Extract the [X, Y] coordinate from the center of the cell holding the provided text.  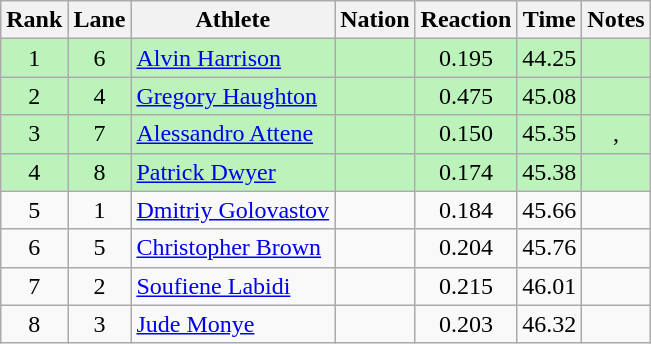
Athlete [233, 20]
0.215 [466, 286]
Soufiene Labidi [233, 286]
0.184 [466, 210]
46.01 [550, 286]
Alvin Harrison [233, 58]
0.204 [466, 248]
Alessandro Attene [233, 134]
0.150 [466, 134]
44.25 [550, 58]
45.35 [550, 134]
45.66 [550, 210]
0.203 [466, 324]
Notes [616, 20]
45.38 [550, 172]
Time [550, 20]
Christopher Brown [233, 248]
45.08 [550, 96]
Patrick Dwyer [233, 172]
46.32 [550, 324]
Gregory Haughton [233, 96]
Jude Monye [233, 324]
Lane [100, 20]
0.195 [466, 58]
Rank [34, 20]
Reaction [466, 20]
Nation [375, 20]
45.76 [550, 248]
Dmitriy Golovastov [233, 210]
, [616, 134]
0.475 [466, 96]
0.174 [466, 172]
